Determine the (x, y) coordinate at the center of the cell enclosing the given text.  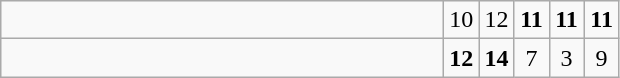
10 (462, 20)
9 (602, 58)
7 (532, 58)
14 (496, 58)
3 (566, 58)
